Detect which cell encompasses the target text, then output its (x, y) center coordinate. 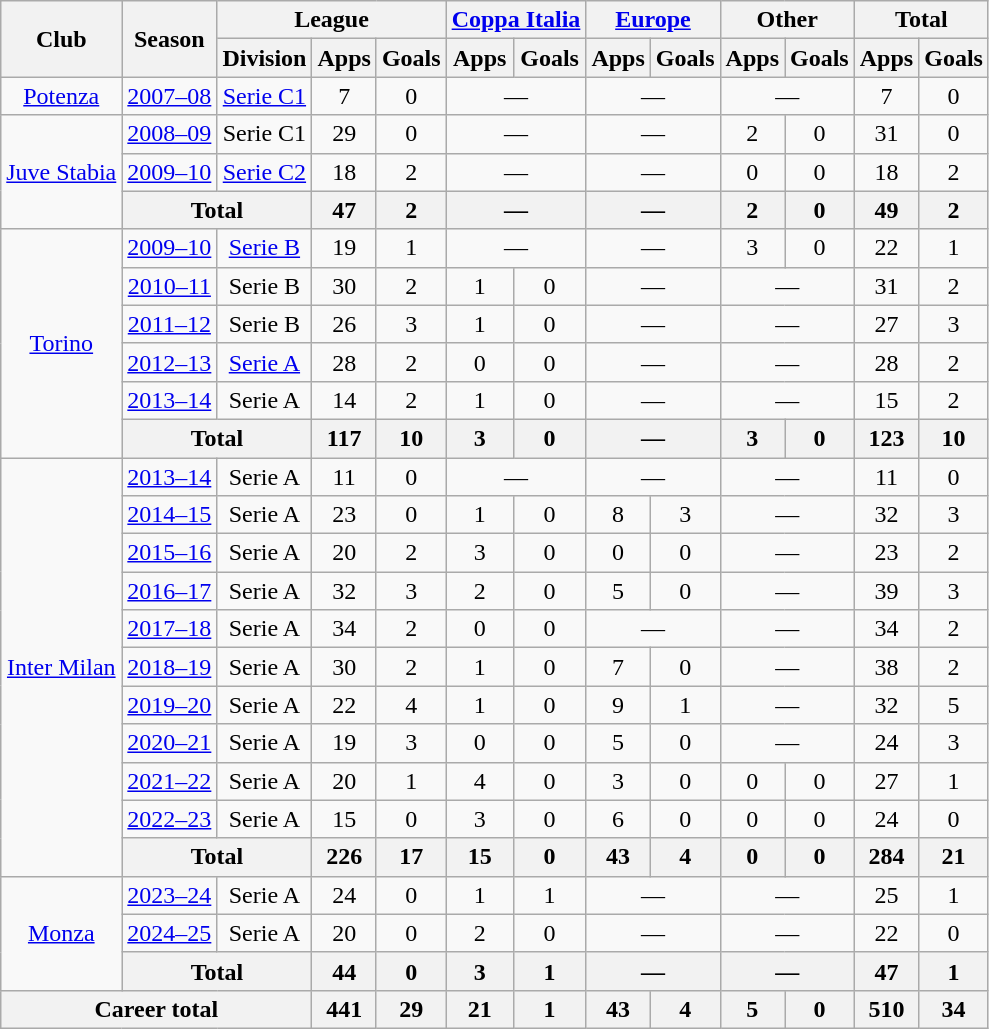
Torino (62, 343)
2020–21 (170, 743)
League (332, 20)
117 (344, 438)
2021–22 (170, 781)
49 (886, 210)
Other (787, 20)
Coppa Italia (516, 20)
Potenza (62, 96)
8 (618, 515)
38 (886, 667)
Club (62, 39)
2024–25 (170, 933)
284 (886, 857)
123 (886, 438)
Juve Stabia (62, 172)
2018–19 (170, 667)
Division (264, 58)
9 (618, 705)
2014–15 (170, 515)
226 (344, 857)
Europe (653, 20)
441 (344, 1009)
17 (411, 857)
2008–09 (170, 134)
2016–17 (170, 591)
26 (344, 324)
Serie C2 (264, 172)
2017–18 (170, 629)
2011–12 (170, 324)
2023–24 (170, 895)
2010–11 (170, 286)
2012–13 (170, 362)
6 (618, 819)
2015–16 (170, 553)
Monza (62, 933)
Season (170, 39)
44 (344, 971)
2007–08 (170, 96)
2022–23 (170, 819)
39 (886, 591)
2019–20 (170, 705)
25 (886, 895)
14 (344, 400)
Career total (156, 1009)
510 (886, 1009)
Inter Milan (62, 668)
